Capture the cell that displays the provided text and extract its [x, y] central coordinate. 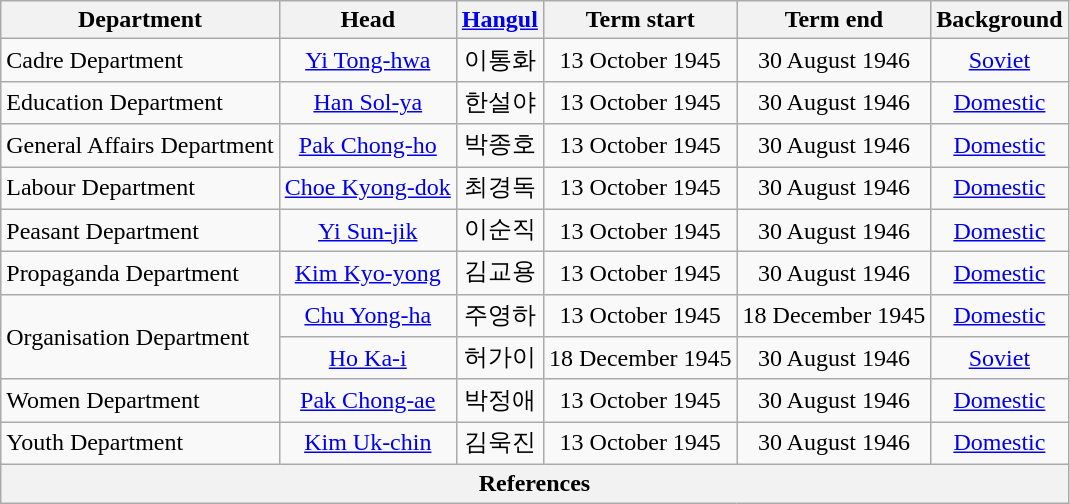
Youth Department [140, 444]
김욱진 [500, 444]
General Affairs Department [140, 146]
Hangul [500, 20]
Cadre Department [140, 60]
김교용 [500, 274]
한설야 [500, 102]
이통화 [500, 60]
허가이 [500, 358]
Propaganda Department [140, 274]
Ho Ka-i [368, 358]
Han Sol-ya [368, 102]
박정애 [500, 400]
Education Department [140, 102]
Chu Yong-ha [368, 316]
Background [1000, 20]
Yi Tong-hwa [368, 60]
Labour Department [140, 188]
Kim Uk-chin [368, 444]
최경독 [500, 188]
이순직 [500, 230]
Term start [640, 20]
Kim Kyo-yong [368, 274]
Head [368, 20]
박종호 [500, 146]
Term end [834, 20]
Department [140, 20]
References [534, 483]
Yi Sun-jik [368, 230]
Pak Chong-ae [368, 400]
Pak Chong-ho [368, 146]
Women Department [140, 400]
Choe Kyong-dok [368, 188]
Organisation Department [140, 336]
주영하 [500, 316]
Peasant Department [140, 230]
